Return (x, y) of the center of cell containing provided text 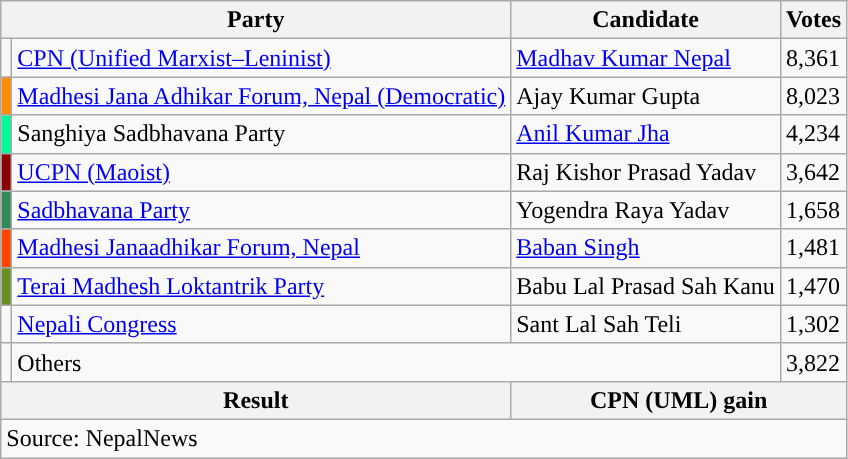
CPN (Unified Marxist–Leninist) (262, 58)
Candidate (646, 20)
CPN (UML) gain (679, 400)
4,234 (813, 134)
Anil Kumar Jha (646, 134)
Sanghiya Sadbhavana Party (262, 134)
Baban Singh (646, 248)
Ajay Kumar Gupta (646, 96)
1,470 (813, 286)
Source: NepalNews (424, 438)
Nepali Congress (262, 324)
Party (256, 20)
Raj Kishor Prasad Yadav (646, 172)
UCPN (Maoist) (262, 172)
Madhesi Jana Adhikar Forum, Nepal (Democratic) (262, 96)
Madhav Kumar Nepal (646, 58)
Yogendra Raya Yadav (646, 210)
3,822 (813, 362)
Terai Madhesh Loktantrik Party (262, 286)
Madhesi Janaadhikar Forum, Nepal (262, 248)
Sadbhavana Party (262, 210)
Others (396, 362)
1,302 (813, 324)
8,361 (813, 58)
Sant Lal Sah Teli (646, 324)
Result (256, 400)
3,642 (813, 172)
1,658 (813, 210)
8,023 (813, 96)
1,481 (813, 248)
Votes (813, 20)
Babu Lal Prasad Sah Kanu (646, 286)
